Determine the [x, y] coordinate at the center of the cell enclosing the given text.  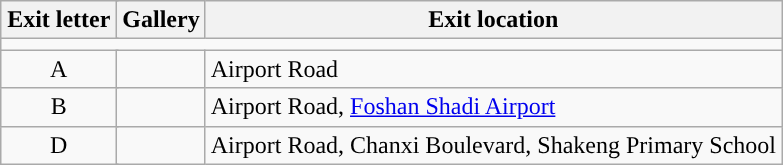
B [59, 107]
Exit letter [59, 20]
Airport Road [493, 69]
Exit location [493, 20]
Airport Road, Foshan Shadi Airport [493, 107]
A [59, 69]
Airport Road, Chanxi Boulevard, Shakeng Primary School [493, 145]
Gallery [161, 20]
D [59, 145]
